Return [x, y] of the center of cell containing provided text 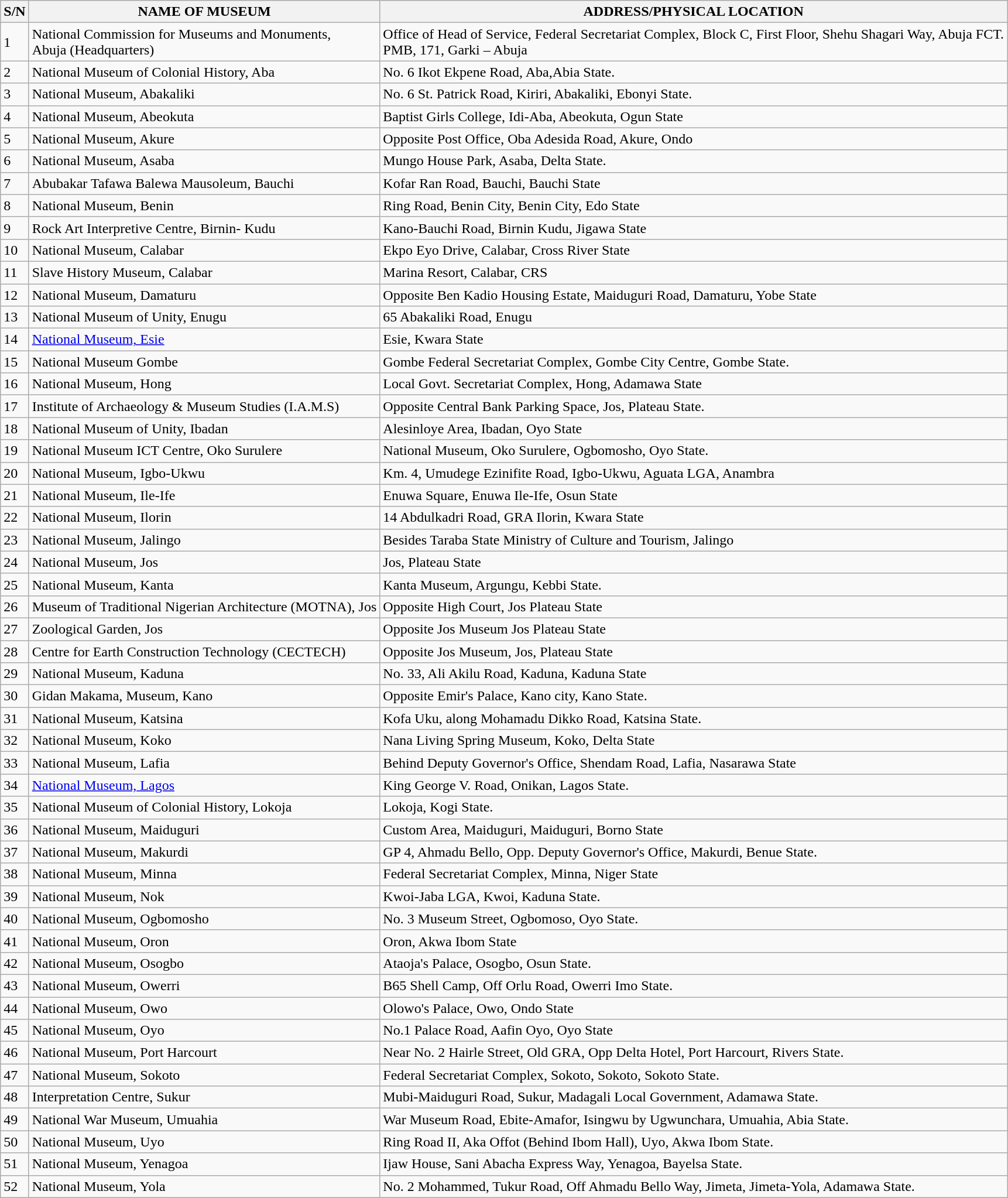
37 [15, 852]
29 [15, 674]
Ijaw House, Sani Abacha Express Way, Yenagoa, Bayelsa State. [694, 1164]
16 [15, 384]
9 [15, 228]
47 [15, 1075]
National Museum, Hong [204, 384]
Opposite High Court, Jos Plateau State [694, 607]
National Museum, Koko [204, 741]
National Museum, Yola [204, 1186]
National Museum, Damaturu [204, 295]
Nana Living Spring Museum, Koko, Delta State [694, 741]
Opposite Post Office, Oba Adesida Road, Akure, Ondo [694, 139]
33 [15, 763]
No. 6 St. Patrick Road, Kiriri, Abakaliki, Ebonyi State. [694, 94]
Besides Taraba State Ministry of Culture and Tourism, Jalingo [694, 540]
Enuwa Square, Enuwa Ile-Ife, Osun State [694, 495]
Jos, Plateau State [694, 562]
Opposite Jos Museum Jos Plateau State [694, 629]
National Museum, Oko Surulere, Ogbomosho, Oyo State. [694, 451]
48 [15, 1097]
30 [15, 696]
Mungo House Park, Asaba, Delta State. [694, 161]
12 [15, 295]
B65 Shell Camp, Off Orlu Road, Owerri Imo State. [694, 985]
Abubakar Tafawa Balewa Mausoleum, Bauchi [204, 183]
National Museum, Abakaliki [204, 94]
44 [15, 1008]
Ekpo Eyo Drive, Calabar, Cross River State [694, 250]
National Museum, Igbo-Ukwu [204, 473]
Custom Area, Maiduguri, Maiduguri, Borno State [694, 830]
National Museum, Jalingo [204, 540]
Federal Secretariat Complex, Minna, Niger State [694, 874]
National Museum, Uyo [204, 1142]
3 [15, 94]
36 [15, 830]
National Museum, Calabar [204, 250]
32 [15, 741]
65 Abakaliki Road, Enugu [694, 317]
National Museum of Colonial History, Lokoja [204, 807]
National Museum Gombe [204, 362]
Federal Secretariat Complex, Sokoto, Sokoto, Sokoto State. [694, 1075]
Olowo's Palace, Owo, Ondo State [694, 1008]
Office of Head of Service, Federal Secretariat Complex, Block C, First Floor, Shehu Shagari Way, Abuja FCT.PMB, 171, Garki – Abuja [694, 42]
National Museum, Minna [204, 874]
21 [15, 495]
Baptist Girls College, Idi-Aba, Abeokuta, Ogun State [694, 117]
National Museum, Osogbo [204, 963]
National Museum, Katsina [204, 718]
27 [15, 629]
26 [15, 607]
National Museum, Lagos [204, 785]
34 [15, 785]
17 [15, 406]
13 [15, 317]
No. 6 Ikot Ekpene Road, Aba,Abia State. [694, 72]
ADDRESS/PHYSICAL LOCATION [694, 12]
6 [15, 161]
Ring Road, Benin City, Benin City, Edo State [694, 206]
25 [15, 584]
Centre for Earth Construction Technology (CECTECH) [204, 652]
National Museum, Ogbomosho [204, 919]
National Museum, Oron [204, 941]
45 [15, 1031]
No. 33, Ali Akilu Road, Kaduna, Kaduna State [694, 674]
1 [15, 42]
11 [15, 272]
Kano-Bauchi Road, Birnin Kudu, Jigawa State [694, 228]
Behind Deputy Governor's Office, Shendam Road, Lafia, Nasarawa State [694, 763]
14 Abdulkadri Road, GRA Ilorin, Kwara State [694, 518]
Esie, Kwara State [694, 340]
National Commission for Museums and Monuments,Abuja (Headquarters) [204, 42]
Kofa Uku, along Mohamadu Dikko Road, Katsina State. [694, 718]
14 [15, 340]
Ring Road II, Aka Offot (Behind Ibom Hall), Uyo, Akwa Ibom State. [694, 1142]
National Museum, Ile-Ife [204, 495]
4 [15, 117]
King George V. Road, Onikan, Lagos State. [694, 785]
52 [15, 1186]
National War Museum, Umuahia [204, 1120]
National Museum, Lafia [204, 763]
Ataoja's Palace, Osogbo, Osun State. [694, 963]
18 [15, 429]
National Museum, Owo [204, 1008]
49 [15, 1120]
8 [15, 206]
S/N [15, 12]
Kofar Ran Road, Bauchi, Bauchi State [694, 183]
Near No. 2 Hairle Street, Old GRA, Opp Delta Hotel, Port Harcourt, Rivers State. [694, 1053]
2 [15, 72]
NAME OF MUSEUM [204, 12]
Opposite Jos Museum, Jos, Plateau State [694, 652]
Gidan Makama, Museum, Kano [204, 696]
National Museum, Oyo [204, 1031]
Lokoja, Kogi State. [694, 807]
Marina Resort, Calabar, CRS [694, 272]
20 [15, 473]
National Museum, Akure [204, 139]
No. 3 Museum Street, Ogbomoso, Oyo State. [694, 919]
No.1 Palace Road, Aafin Oyo, Oyo State [694, 1031]
National Museum of Colonial History, Aba [204, 72]
Museum of Traditional Nigerian Architecture (MOTNA), Jos [204, 607]
National Museum, Nok [204, 896]
National Museum of Unity, Ibadan [204, 429]
51 [15, 1164]
41 [15, 941]
Local Govt. Secretariat Complex, Hong, Adamawa State [694, 384]
National Museum, Benin [204, 206]
National Museum, Yenagoa [204, 1164]
46 [15, 1053]
22 [15, 518]
7 [15, 183]
National Museum, Owerri [204, 985]
National Museum, Asaba [204, 161]
15 [15, 362]
National Museum, Jos [204, 562]
National Museum, Port Harcourt [204, 1053]
28 [15, 652]
Oron, Akwa Ibom State [694, 941]
50 [15, 1142]
National Museum, Makurdi [204, 852]
Kwoi-Jaba LGA, Kwoi, Kaduna State. [694, 896]
Rock Art Interpretive Centre, Birnin- Kudu [204, 228]
23 [15, 540]
National Museum, Kaduna [204, 674]
Opposite Central Bank Parking Space, Jos, Plateau State. [694, 406]
38 [15, 874]
39 [15, 896]
National Museum, Kanta [204, 584]
19 [15, 451]
War Museum Road, Ebite-Amafor, Isingwu by Ugwunchara, Umuahia, Abia State. [694, 1120]
Institute of Archaeology & Museum Studies (I.A.M.S) [204, 406]
National Museum ICT Centre, Oko Surulere [204, 451]
National Museum of Unity, Enugu [204, 317]
42 [15, 963]
5 [15, 139]
Kanta Museum, Argungu, Kebbi State. [694, 584]
National Museum, Abeokuta [204, 117]
Slave History Museum, Calabar [204, 272]
43 [15, 985]
National Museum, Esie [204, 340]
35 [15, 807]
24 [15, 562]
No. 2 Mohammed, Tukur Road, Off Ahmadu Bello Way, Jimeta, Jimeta-Yola, Adamawa State. [694, 1186]
Gombe Federal Secretariat Complex, Gombe City Centre, Gombe State. [694, 362]
Mubi-Maiduguri Road, Sukur, Madagali Local Government, Adamawa State. [694, 1097]
National Museum, Sokoto [204, 1075]
National Museum, Ilorin [204, 518]
Interpretation Centre, Sukur [204, 1097]
Opposite Emir's Palace, Kano city, Kano State. [694, 696]
Alesinloye Area, Ibadan, Oyo State [694, 429]
Km. 4, Umudege Ezinifite Road, Igbo-Ukwu, Aguata LGA, Anambra [694, 473]
40 [15, 919]
National Museum, Maiduguri [204, 830]
10 [15, 250]
31 [15, 718]
Zoological Garden, Jos [204, 629]
GP 4, Ahmadu Bello, Opp. Deputy Governor's Office, Makurdi, Benue State. [694, 852]
Opposite Ben Kadio Housing Estate, Maiduguri Road, Damaturu, Yobe State [694, 295]
